Capture the cell that displays the provided text and extract its (X, Y) central coordinate. 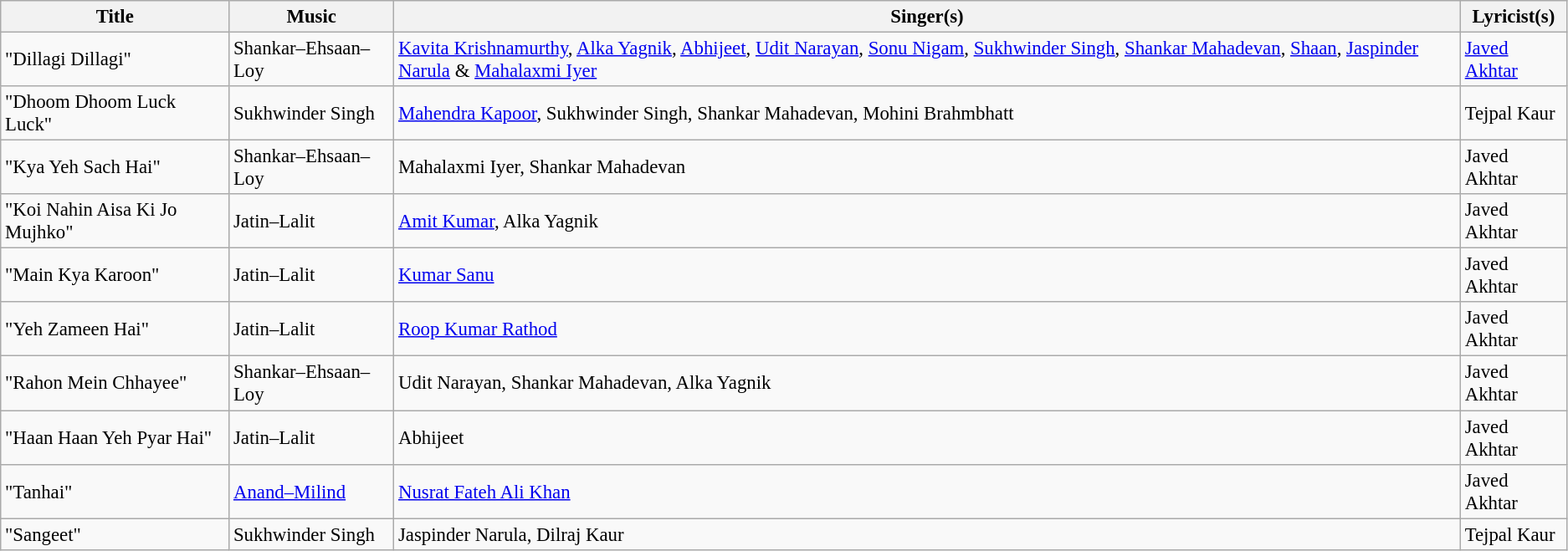
Kumar Sanu (927, 276)
"Dillagi Dillagi" (115, 60)
"Sangeet" (115, 534)
Mahendra Kapoor, Sukhwinder Singh, Shankar Mahadevan, Mohini Brahmbhatt (927, 114)
Amit Kumar, Alka Yagnik (927, 221)
"Rahon Mein Chhayee" (115, 383)
Title (115, 17)
Lyricist(s) (1513, 17)
Nusrat Fateh Ali Khan (927, 492)
Kavita Krishnamurthy, Alka Yagnik, Abhijeet, Udit Narayan, Sonu Nigam, Sukhwinder Singh, Shankar Mahadevan, Shaan, Jaspinder Narula & Mahalaxmi Iyer (927, 60)
Music (311, 17)
Mahalaxmi Iyer, Shankar Mahadevan (927, 167)
"Kya Yeh Sach Hai" (115, 167)
"Yeh Zameen Hai" (115, 329)
"Tanhai" (115, 492)
Anand–Milind (311, 492)
"Koi Nahin Aisa Ki Jo Mujhko" (115, 221)
Jaspinder Narula, Dilraj Kaur (927, 534)
"Haan Haan Yeh Pyar Hai" (115, 438)
"Main Kya Karoon" (115, 276)
Roop Kumar Rathod (927, 329)
"Dhoom Dhoom Luck Luck" (115, 114)
Singer(s) (927, 17)
Abhijeet (927, 438)
Udit Narayan, Shankar Mahadevan, Alka Yagnik (927, 383)
